For the text-containing cell, return its midpoint in [x, y] coordinate format. 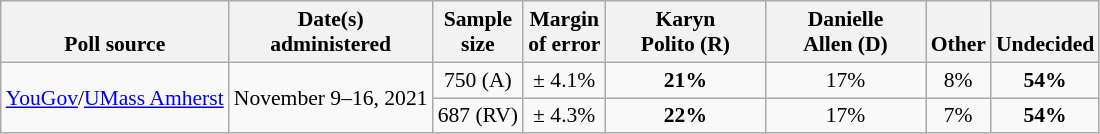
750 (A) [478, 80]
687 (RV) [478, 116]
Other [958, 32]
Marginof error [564, 32]
7% [958, 116]
21% [685, 80]
Poll source [115, 32]
22% [685, 116]
± 4.3% [564, 116]
Samplesize [478, 32]
8% [958, 80]
DanielleAllen (D) [845, 32]
± 4.1% [564, 80]
Undecided [1045, 32]
November 9–16, 2021 [331, 98]
Date(s)administered [331, 32]
KarynPolito (R) [685, 32]
YouGov/UMass Amherst [115, 98]
